Pinpoint the cell where the given text exists, returning its (X, Y) midpoint coordinate. 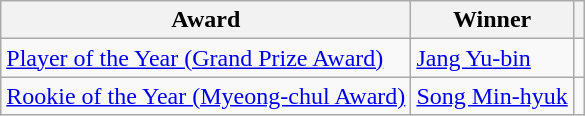
Rookie of the Year (Myeong-chul Award) (206, 96)
Jang Yu-bin (492, 58)
Player of the Year (Grand Prize Award) (206, 58)
Award (206, 20)
Winner (492, 20)
Song Min-hyuk (492, 96)
